Extract the [x, y] coordinate from the center of the cell holding the provided text.  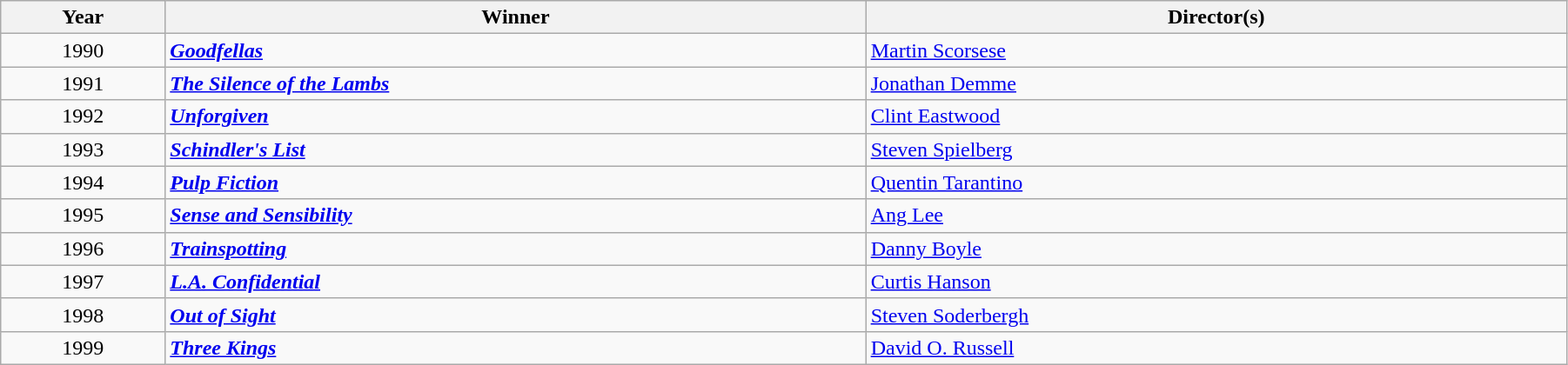
Trainspotting [515, 249]
1992 [84, 116]
1994 [84, 182]
Sense and Sensibility [515, 216]
David O. Russell [1216, 348]
Danny Boyle [1216, 249]
Out of Sight [515, 315]
1993 [84, 149]
L.A. Confidential [515, 282]
Director(s) [1216, 17]
Ang Lee [1216, 216]
Unforgiven [515, 116]
Curtis Hanson [1216, 282]
1991 [84, 83]
Martin Scorsese [1216, 50]
Schindler's List [515, 149]
Three Kings [515, 348]
Steven Soderbergh [1216, 315]
1997 [84, 282]
Winner [515, 17]
The Silence of the Lambs [515, 83]
1999 [84, 348]
1990 [84, 50]
1998 [84, 315]
Jonathan Demme [1216, 83]
Goodfellas [515, 50]
1996 [84, 249]
Year [84, 17]
Clint Eastwood [1216, 116]
Steven Spielberg [1216, 149]
Pulp Fiction [515, 182]
Quentin Tarantino [1216, 182]
1995 [84, 216]
